From the cell containing the given text, extract its center point as (x, y) coordinate. 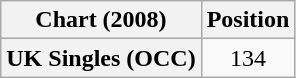
Position (248, 20)
UK Singles (OCC) (101, 58)
134 (248, 58)
Chart (2008) (101, 20)
